Provide the [x, y] coordinate of the cell's center where the given text is located.  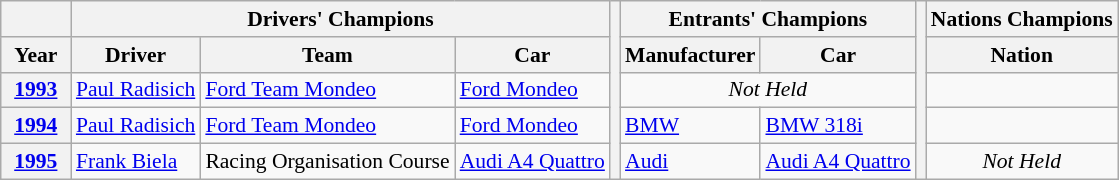
Year [36, 55]
Audi [690, 162]
Drivers' Champions [340, 19]
1993 [36, 90]
Team [327, 55]
Manufacturer [690, 55]
1995 [36, 162]
BMW 318i [838, 126]
Entrants' Champions [768, 19]
Frank Biela [136, 162]
Racing Organisation Course [327, 162]
Driver [136, 55]
BMW [690, 126]
Nations Champions [1022, 19]
1994 [36, 126]
Nation [1022, 55]
